Return [x, y] of the center of cell containing provided text 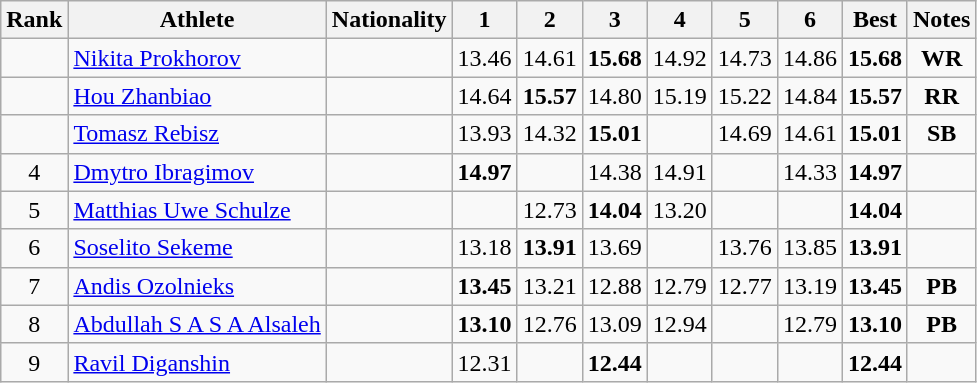
14.91 [680, 172]
Rank [34, 20]
14.69 [744, 134]
12.73 [550, 210]
3 [614, 20]
13.19 [810, 286]
7 [34, 286]
9 [34, 362]
Soselito Sekeme [197, 248]
14.32 [550, 134]
14.38 [614, 172]
13.46 [484, 58]
13.76 [744, 248]
Dmytro Ibragimov [197, 172]
12.31 [484, 362]
Matthias Uwe Schulze [197, 210]
Abdullah S A S A Alsaleh [197, 324]
SB [941, 134]
Nikita Prokhorov [197, 58]
13.85 [810, 248]
14.33 [810, 172]
Tomasz Rebisz [197, 134]
Hou Zhanbiao [197, 96]
Andis Ozolnieks [197, 286]
12.88 [614, 286]
12.77 [744, 286]
12.76 [550, 324]
Nationality [389, 20]
2 [550, 20]
14.84 [810, 96]
13.69 [614, 248]
14.64 [484, 96]
12.94 [680, 324]
13.09 [614, 324]
14.73 [744, 58]
Best [874, 20]
Athlete [197, 20]
14.80 [614, 96]
14.86 [810, 58]
Ravil Diganshin [197, 362]
14.92 [680, 58]
Notes [941, 20]
13.93 [484, 134]
15.22 [744, 96]
8 [34, 324]
15.19 [680, 96]
RR [941, 96]
WR [941, 58]
1 [484, 20]
13.21 [550, 286]
13.20 [680, 210]
13.18 [484, 248]
